Return the [X, Y] coordinate for the center point of the cell that contains the specified text.  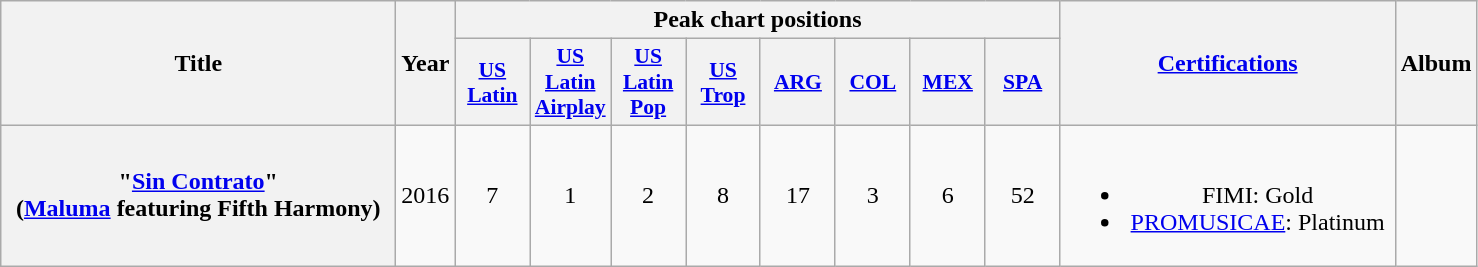
ARG [798, 82]
Title [198, 64]
COL [872, 82]
Year [426, 64]
USLatin [492, 82]
USTrop [724, 82]
3 [872, 195]
52 [1022, 195]
8 [724, 195]
SPA [1022, 82]
USLatinPop [648, 82]
FIMI: GoldPROMUSICAE: Platinum [1228, 195]
2016 [426, 195]
6 [948, 195]
Album [1436, 64]
2 [648, 195]
1 [570, 195]
7 [492, 195]
17 [798, 195]
USLatinAirplay [570, 82]
Certifications [1228, 64]
MEX [948, 82]
"Sin Contrato"(Maluma featuring Fifth Harmony) [198, 195]
Peak chart positions [758, 20]
